Return (X, Y) of the center of cell containing provided text 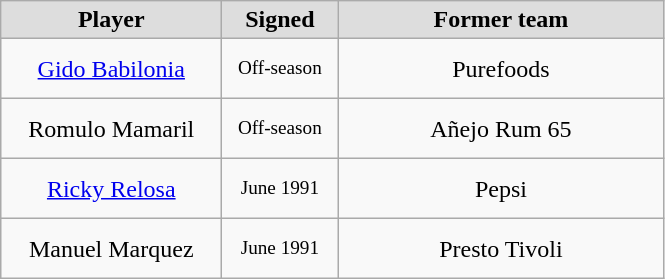
Player (112, 20)
Manuel Marquez (112, 249)
Pepsi (501, 189)
Former team (501, 20)
Purefoods (501, 69)
Presto Tivoli (501, 249)
Añejo Rum 65 (501, 129)
Gido Babilonia (112, 69)
Ricky Relosa (112, 189)
Signed (280, 20)
Romulo Mamaril (112, 129)
